Scan for the cell matching the given text and deliver its [x, y] coordinate at center. 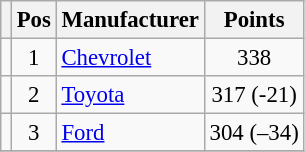
Pos [34, 20]
Manufacturer [130, 20]
2 [34, 95]
Points [254, 20]
Chevrolet [130, 58]
Ford [130, 133]
Toyota [130, 95]
1 [34, 58]
338 [254, 58]
317 (-21) [254, 95]
3 [34, 133]
304 (–34) [254, 133]
